For the text-containing cell, return its midpoint in (x, y) coordinate format. 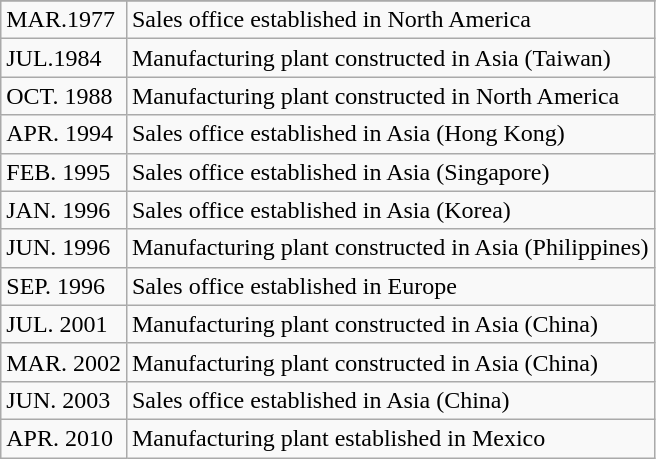
APR. 2010 (64, 438)
Sales office established in Asia (Korea) (390, 210)
OCT. 1988 (64, 96)
Manufacturing plant constructed in North America (390, 96)
FEB. 1995 (64, 172)
SEP. 1996 (64, 286)
MAR.1977 (64, 20)
APR. 1994 (64, 134)
JUL.1984 (64, 58)
JUN. 2003 (64, 400)
Sales office established in Europe (390, 286)
Sales office established in Asia (Singapore) (390, 172)
JAN. 1996 (64, 210)
MAR. 2002 (64, 362)
JUL. 2001 (64, 324)
Manufacturing plant constructed in Asia (Philippines) (390, 248)
Sales office established in Asia (China) (390, 400)
Sales office established in North America (390, 20)
Sales office established in Asia (Hong Kong) (390, 134)
Manufacturing plant constructed in Asia (Taiwan) (390, 58)
JUN. 1996 (64, 248)
Manufacturing plant established in Mexico (390, 438)
